Determine the [x, y] coordinate at the center of the cell enclosing the given text.  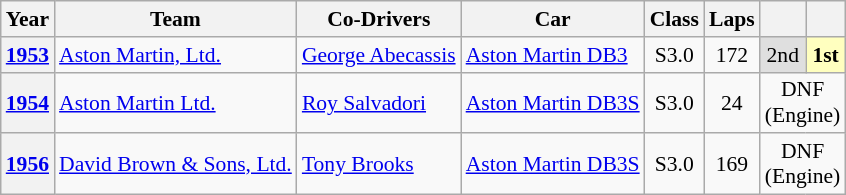
1953 [28, 55]
Year [28, 19]
169 [732, 164]
1954 [28, 102]
Aston Martin DB3 [553, 55]
Tony Brooks [379, 164]
George Abecassis [379, 55]
Team [176, 19]
1st [826, 55]
Roy Salvadori [379, 102]
172 [732, 55]
1956 [28, 164]
David Brown & Sons, Ltd. [176, 164]
Co-Drivers [379, 19]
Class [674, 19]
Car [553, 19]
Aston Martin Ltd. [176, 102]
24 [732, 102]
2nd [783, 55]
Laps [732, 19]
Aston Martin, Ltd. [176, 55]
